For the text-containing cell, return its midpoint in (x, y) coordinate format. 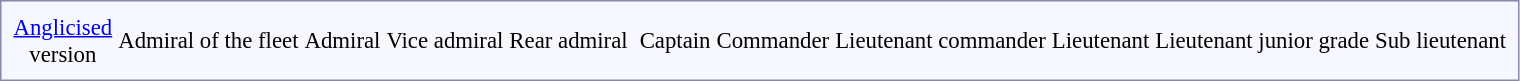
Lieutenant junior grade (1262, 40)
Admiral of the fleet (208, 40)
Rear admiral (568, 40)
Lieutenant commander (941, 40)
Lieutenant (1100, 40)
Sub lieutenant (1441, 40)
Admiral (342, 40)
Vice admiral (445, 40)
Anglicisedversion (63, 40)
Captain (675, 40)
Commander (773, 40)
